Search for the cell housing the specified text and yield its [x, y] center coordinate. 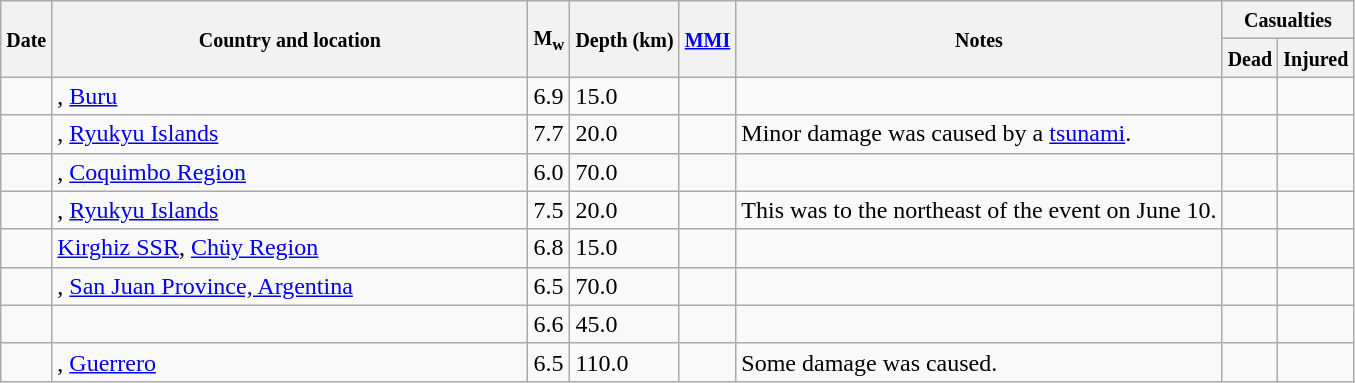
, San Juan Province, Argentina [290, 286]
Kirghiz SSR, Chüy Region [290, 248]
110.0 [624, 362]
This was to the northeast of the event on June 10. [979, 210]
Minor damage was caused by a tsunami. [979, 134]
6.9 [549, 96]
6.0 [549, 172]
Country and location [290, 39]
MMI [708, 39]
Casualties [1288, 20]
Depth (km) [624, 39]
, Buru [290, 96]
Dead [1250, 58]
Notes [979, 39]
, Guerrero [290, 362]
Mw [549, 39]
45.0 [624, 324]
, Coquimbo Region [290, 172]
Date [26, 39]
6.8 [549, 248]
6.6 [549, 324]
Some damage was caused. [979, 362]
Injured [1316, 58]
7.7 [549, 134]
7.5 [549, 210]
